Identify which cell holds the provided text, then report its [X, Y] central coordinate. 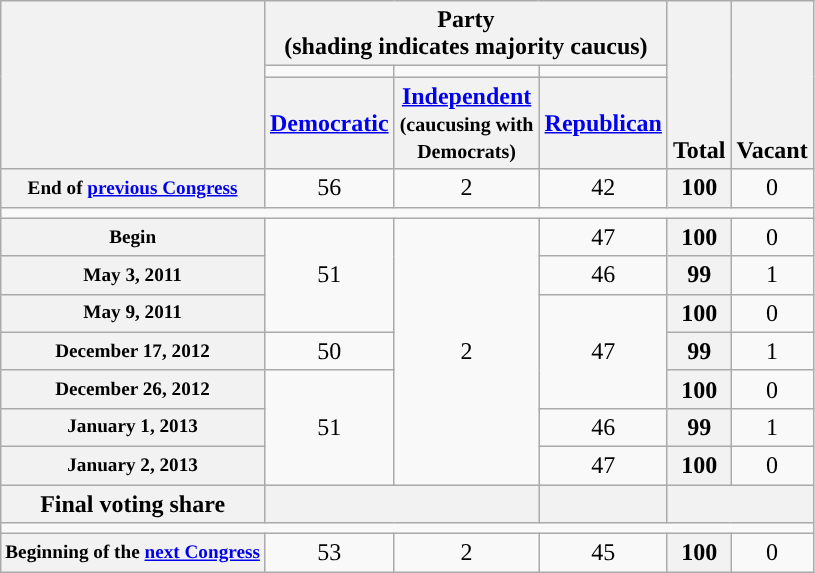
May 3, 2011 [133, 275]
Final voting share [133, 503]
December 17, 2012 [133, 351]
50 [329, 351]
January 1, 2013 [133, 427]
Independent(caucusing withDemocrats) [466, 123]
56 [329, 188]
Vacant [772, 85]
Republican [603, 123]
Total [699, 85]
December 26, 2012 [133, 389]
May 9, 2011 [133, 313]
End of previous Congress [133, 188]
Beginning of the next Congress [133, 553]
Party (shading indicates majority caucus) [466, 34]
Democratic [329, 123]
Begin [133, 237]
53 [329, 553]
45 [603, 553]
42 [603, 188]
January 2, 2013 [133, 465]
